Output the (x, y) coordinate of the center of the cell containing the given text.  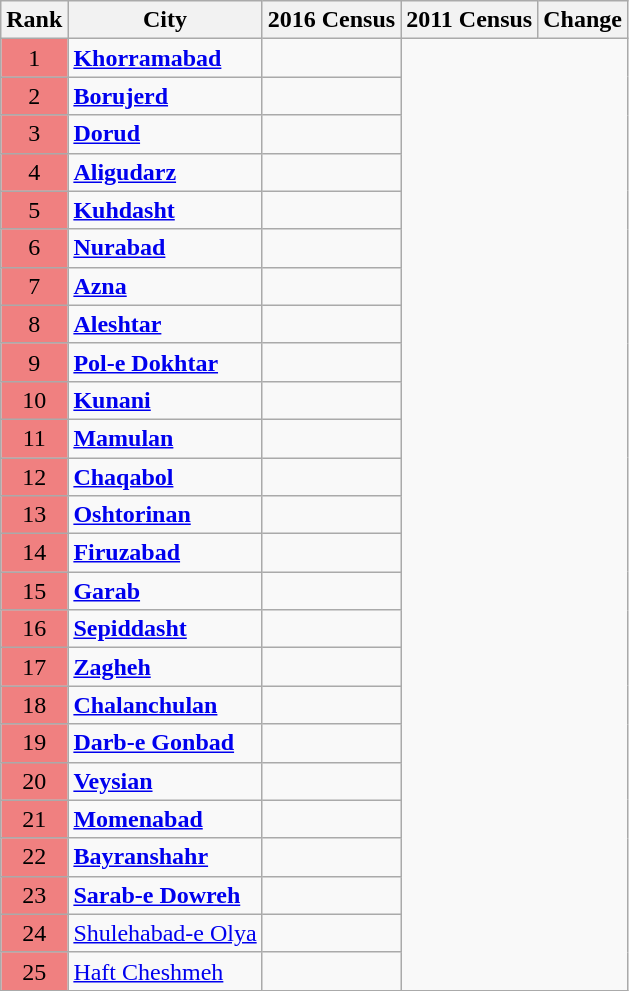
Veysian (165, 781)
Chaqabol (165, 477)
Oshtorinan (165, 515)
3 (34, 134)
Chalanchulan (165, 705)
Aleshtar (165, 324)
Zagheh (165, 667)
Pol-e Dokhtar (165, 362)
13 (34, 515)
7 (34, 286)
Azna (165, 286)
Borujerd (165, 96)
Firuzabad (165, 553)
Darb-e Gonbad (165, 743)
1 (34, 58)
9 (34, 362)
24 (34, 933)
Momenabad (165, 819)
5 (34, 210)
4 (34, 172)
City (165, 20)
Aligudarz (165, 172)
Change (583, 20)
15 (34, 591)
19 (34, 743)
Nurabad (165, 248)
14 (34, 553)
2016 Census (331, 20)
Haft Cheshmeh (165, 971)
16 (34, 629)
Kuhdasht (165, 210)
20 (34, 781)
21 (34, 819)
12 (34, 477)
22 (34, 857)
18 (34, 705)
11 (34, 438)
Sarab-e Dowreh (165, 895)
17 (34, 667)
Rank (34, 20)
6 (34, 248)
Mamulan (165, 438)
Sepiddasht (165, 629)
Bayranshahr (165, 857)
2011 Census (470, 20)
Khorramabad (165, 58)
Shulehabad-e Olya (165, 933)
23 (34, 895)
25 (34, 971)
10 (34, 400)
Kunani (165, 400)
Dorud (165, 134)
Garab (165, 591)
8 (34, 324)
2 (34, 96)
